From the cell containing the given text, extract its center point as (X, Y) coordinate. 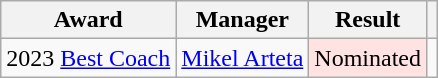
Award (88, 20)
Manager (242, 20)
Mikel Arteta (242, 58)
Nominated (368, 58)
Result (368, 20)
2023 Best Coach (88, 58)
